Capture the cell that displays the provided text and extract its (X, Y) central coordinate. 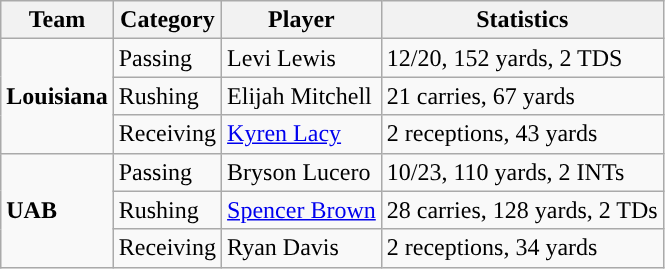
Spencer Brown (302, 210)
Bryson Lucero (302, 172)
UAB (57, 210)
2 receptions, 34 yards (522, 248)
28 carries, 128 yards, 2 TDs (522, 210)
10/23, 110 yards, 2 INTs (522, 172)
Player (302, 20)
Category (167, 20)
Ryan Davis (302, 248)
Louisiana (57, 96)
Team (57, 20)
Statistics (522, 20)
Elijah Mitchell (302, 96)
21 carries, 67 yards (522, 96)
Kyren Lacy (302, 134)
Levi Lewis (302, 58)
2 receptions, 43 yards (522, 134)
12/20, 152 yards, 2 TDS (522, 58)
